Return (X, Y) of the center of cell containing provided text 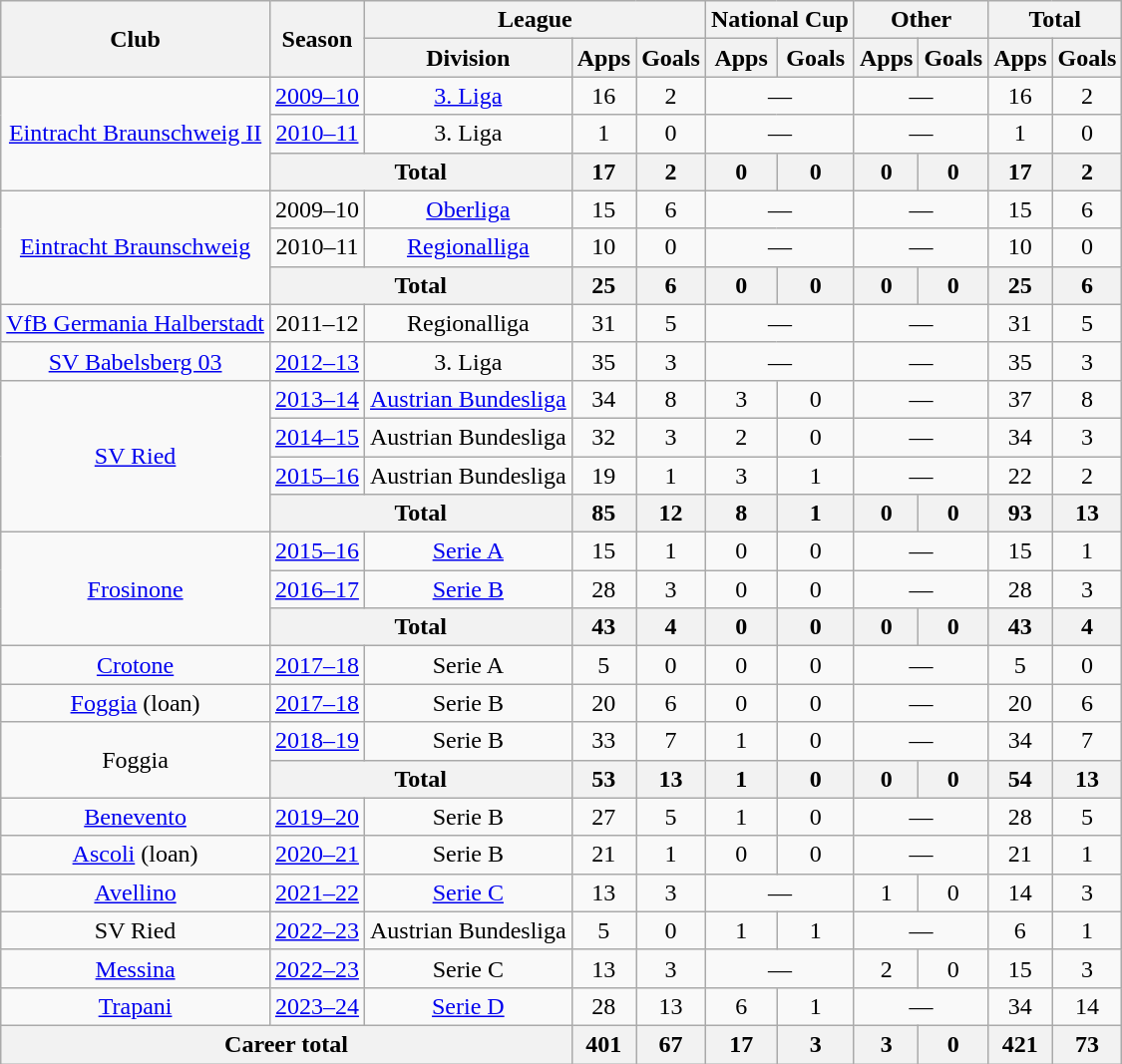
Serie D (468, 1006)
85 (603, 514)
Other (921, 20)
Career total (286, 1044)
54 (1020, 779)
Avellino (136, 892)
Foggia (136, 760)
2011–12 (317, 323)
Eintracht Braunschweig (136, 247)
22 (1020, 476)
VfB Germania Halberstadt (136, 323)
33 (603, 741)
Foggia (loan) (136, 703)
Eintracht Braunschweig II (136, 134)
2021–22 (317, 892)
Crotone (136, 665)
Oberliga (468, 209)
19 (603, 476)
32 (603, 437)
12 (671, 514)
2014–15 (317, 437)
67 (671, 1044)
401 (603, 1044)
Frosinone (136, 589)
53 (603, 779)
2012–13 (317, 361)
37 (1020, 399)
2016–17 (317, 589)
2019–20 (317, 817)
Ascoli (loan) (136, 855)
SV Babelsberg 03 (136, 361)
421 (1020, 1044)
2018–19 (317, 741)
Benevento (136, 817)
2013–14 (317, 399)
Season (317, 39)
League (535, 20)
Trapani (136, 1006)
73 (1087, 1044)
Club (136, 39)
Division (468, 58)
2023–24 (317, 1006)
27 (603, 817)
National Cup (780, 20)
2020–21 (317, 855)
Messina (136, 968)
93 (1020, 514)
